Determine the (x, y) coordinate at the center of the cell enclosing the given text.  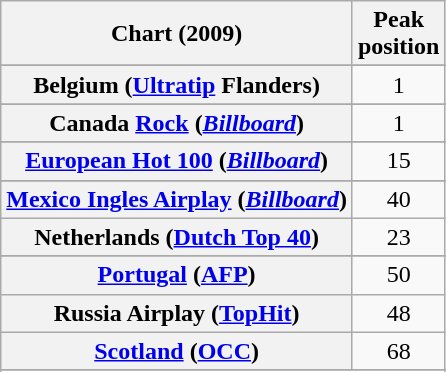
Canada Rock (Billboard) (177, 123)
Chart (2009) (177, 34)
40 (398, 199)
European Hot 100 (Billboard) (177, 161)
Peakposition (398, 34)
68 (398, 351)
15 (398, 161)
50 (398, 275)
Belgium (Ultratip Flanders) (177, 85)
Mexico Ingles Airplay (Billboard) (177, 199)
Russia Airplay (TopHit) (177, 313)
Scotland (OCC) (177, 351)
Netherlands (Dutch Top 40) (177, 237)
48 (398, 313)
23 (398, 237)
Portugal (AFP) (177, 275)
